Return the (X, Y) coordinate for the center point of the cell that contains the specified text.  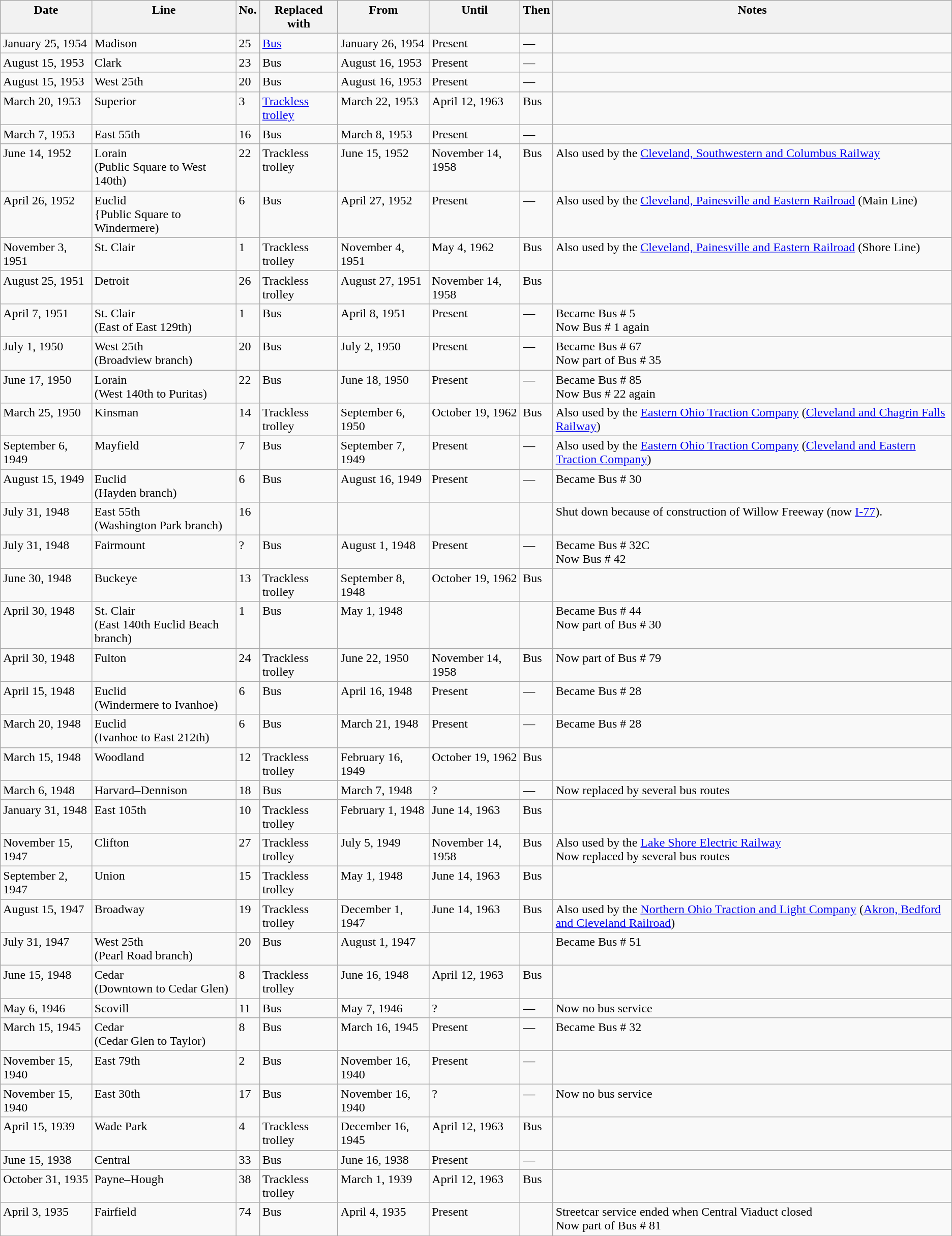
September 7, 1949 (383, 453)
March 20, 1948 (46, 731)
June 15, 1948 (46, 982)
June 15, 1938 (46, 1160)
Became Bus # 5Now Bus # 1 again (752, 320)
February 1, 1948 (383, 817)
Euclid(Ivanhoe to East 212th) (164, 731)
Buckeye (164, 585)
Fulton (164, 665)
Mayfield (164, 453)
West 25th (164, 82)
August 15, 1947 (46, 915)
13 (248, 585)
East 105th (164, 817)
West 25th(Broadview branch) (164, 353)
August 16, 1949 (383, 486)
74 (248, 1219)
Central (164, 1160)
May 4, 1962 (475, 254)
March 15, 1945 (46, 1034)
Now replaced by several bus routes (752, 790)
October 31, 1935 (46, 1186)
March 1, 1939 (383, 1186)
Also used by the Cleveland, Painesville and Eastern Railroad (Main Line) (752, 214)
November 3, 1951 (46, 254)
27 (248, 849)
Became Bus # 32CNow Bus # 42 (752, 552)
June 18, 1950 (383, 386)
Also used by the Lake Shore Electric RailwayNow replaced by several bus routes (752, 849)
July 1, 1950 (46, 353)
Became Bus # 67Now part of Bus # 35 (752, 353)
Until (475, 17)
June 14, 1952 (46, 167)
17 (248, 1100)
38 (248, 1186)
26 (248, 287)
September 6, 1949 (46, 453)
January 25, 1954 (46, 43)
August 27, 1951 (383, 287)
May 7, 1946 (383, 1008)
Wade Park (164, 1134)
Became Bus # 30 (752, 486)
Became Bus # 85Now Bus # 22 again (752, 386)
Also used by the Cleveland, Painesville and Eastern Railroad (Shore Line) (752, 254)
April 7, 1951 (46, 320)
December 16, 1945 (383, 1134)
3 (248, 108)
June 17, 1950 (46, 386)
March 15, 1948 (46, 764)
East 55th (164, 134)
Now part of Bus # 79 (752, 665)
January 31, 1948 (46, 817)
14 (248, 420)
Payne–Hough (164, 1186)
September 2, 1947 (46, 883)
Fairfield (164, 1219)
Also used by the Cleveland, Southwestern and Columbus Railway (752, 167)
January 26, 1954 (383, 43)
April 15, 1948 (46, 698)
April 26, 1952 (46, 214)
23 (248, 63)
March 7, 1948 (383, 790)
Broadway (164, 915)
Union (164, 883)
June 16, 1938 (383, 1160)
25 (248, 43)
Became Bus # 44Now part of Bus # 30 (752, 625)
April 4, 1935 (383, 1219)
24 (248, 665)
August 1, 1947 (383, 949)
Line (164, 17)
August 25, 1951 (46, 287)
Euclid(Hayden branch) (164, 486)
Cedar(Cedar Glen to Taylor) (164, 1034)
Kinsman (164, 420)
March 8, 1953 (383, 134)
April 8, 1951 (383, 320)
June 15, 1952 (383, 167)
March 25, 1950 (46, 420)
March 22, 1953 (383, 108)
November 15, 1947 (46, 849)
Fairmount (164, 552)
2 (248, 1068)
March 7, 1953 (46, 134)
12 (248, 764)
Replaced with (299, 17)
July 31, 1947 (46, 949)
Streetcar service ended when Central Viaduct closedNow part of Bus # 81 (752, 1219)
September 6, 1950 (383, 420)
West 25th(Pearl Road branch) (164, 949)
No. (248, 17)
St. Clair (164, 254)
March 21, 1948 (383, 731)
August 1, 1948 (383, 552)
St. Clair(East of East 129th) (164, 320)
11 (248, 1008)
December 1, 1947 (383, 915)
4 (248, 1134)
10 (248, 817)
Harvard–Dennison (164, 790)
Became Bus # 51 (752, 949)
7 (248, 453)
Euclid(Windermere to Ivanhoe) (164, 698)
April 15, 1939 (46, 1134)
Also used by the Eastern Ohio Traction Company (Cleveland and Eastern Traction Company) (752, 453)
19 (248, 915)
Detroit (164, 287)
July 2, 1950 (383, 353)
From (383, 17)
November 4, 1951 (383, 254)
15 (248, 883)
March 20, 1953 (46, 108)
April 27, 1952 (383, 214)
April 16, 1948 (383, 698)
Euclid{Public Square to Windermere) (164, 214)
18 (248, 790)
Madison (164, 43)
June 22, 1950 (383, 665)
Scovill (164, 1008)
St. Clair(East 140th Euclid Beach branch) (164, 625)
Lorain(Public Square to West 140th) (164, 167)
May 6, 1946 (46, 1008)
Woodland (164, 764)
East 30th (164, 1100)
Also used by the Eastern Ohio Traction Company (Cleveland and Chagrin Falls Railway) (752, 420)
April 3, 1935 (46, 1219)
February 16, 1949 (383, 764)
33 (248, 1160)
Clark (164, 63)
Shut down because of construction of Willow Freeway (now I-77). (752, 519)
March 16, 1945 (383, 1034)
Became Bus # 32 (752, 1034)
June 30, 1948 (46, 585)
Also used by the Northern Ohio Traction and Light Company (Akron, Bedford and Cleveland Railroad) (752, 915)
East 79th (164, 1068)
June 16, 1948 (383, 982)
Cedar(Downtown to Cedar Glen) (164, 982)
East 55th(Washington Park branch) (164, 519)
Date (46, 17)
Superior (164, 108)
Notes (752, 17)
March 6, 1948 (46, 790)
Then (537, 17)
September 8, 1948 (383, 585)
Clifton (164, 849)
Lorain(West 140th to Puritas) (164, 386)
August 15, 1949 (46, 486)
July 5, 1949 (383, 849)
